Find where the given text appears and provide that cell's center as [x, y] coordinate. 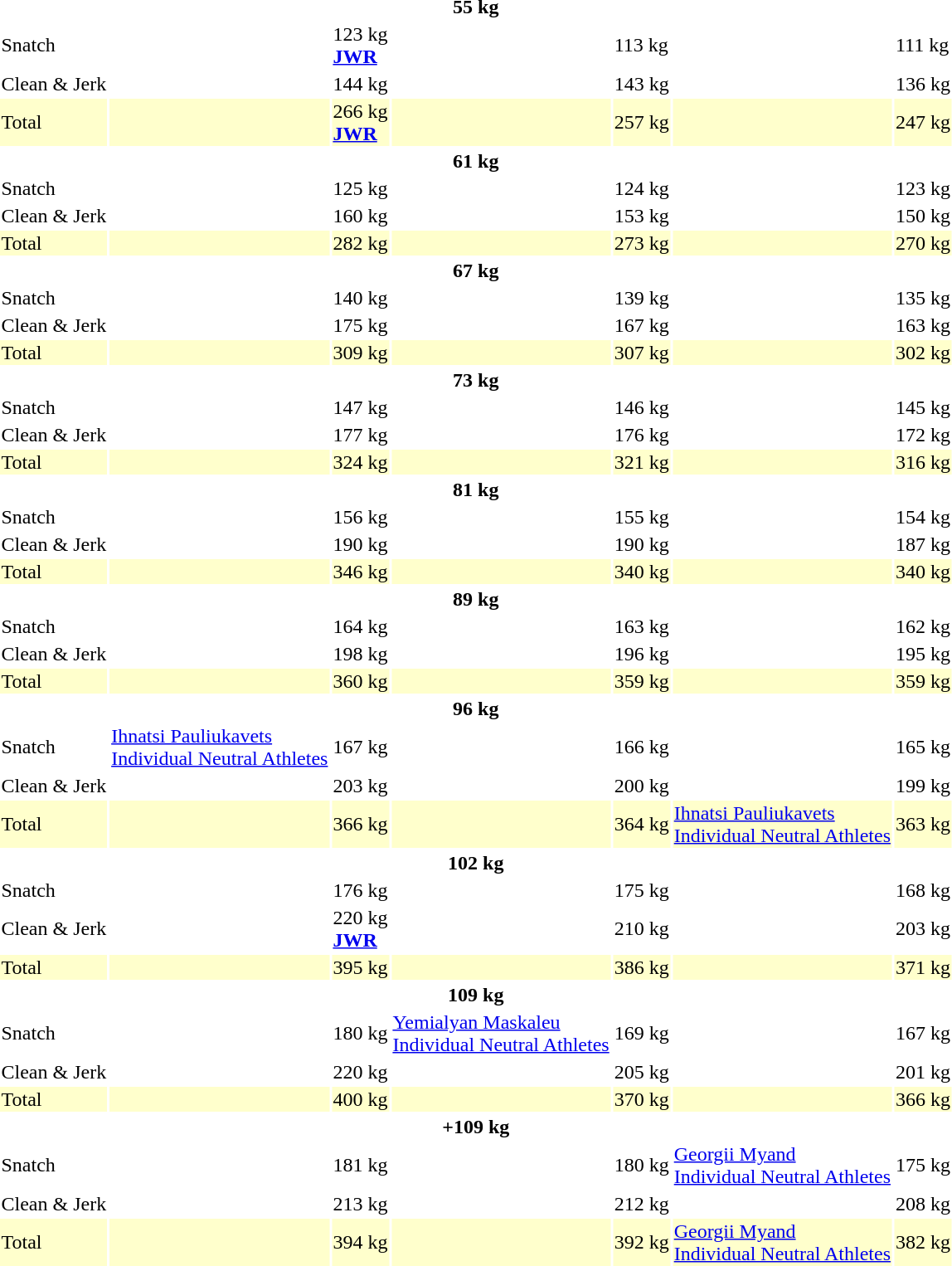
73 kg [476, 380]
136 kg [922, 84]
111 kg [922, 45]
324 kg [360, 462]
160 kg [360, 216]
200 kg [642, 786]
307 kg [642, 353]
382 kg [922, 1243]
213 kg [360, 1204]
150 kg [922, 216]
113 kg [642, 45]
212 kg [642, 1204]
208 kg [922, 1204]
165 kg [922, 747]
364 kg [642, 825]
140 kg [360, 298]
360 kg [360, 681]
96 kg [476, 708]
139 kg [642, 298]
164 kg [360, 626]
162 kg [922, 626]
146 kg [642, 407]
282 kg [360, 243]
67 kg [476, 270]
395 kg [360, 967]
125 kg [360, 188]
270 kg [922, 243]
220 kgJWR [360, 929]
124 kg [642, 188]
153 kg [642, 216]
89 kg [476, 599]
187 kg [922, 544]
386 kg [642, 967]
169 kg [642, 1034]
61 kg [476, 161]
392 kg [642, 1243]
147 kg [360, 407]
370 kg [642, 1099]
168 kg [922, 890]
400 kg [360, 1099]
154 kg [922, 517]
316 kg [922, 462]
247 kg [922, 123]
143 kg [642, 84]
257 kg [642, 123]
371 kg [922, 967]
199 kg [922, 786]
123 kg [922, 188]
155 kg [642, 517]
220 kg [360, 1072]
Yemialyan MaskaleuIndividual Neutral Athletes [501, 1034]
394 kg [360, 1243]
156 kg [360, 517]
81 kg [476, 489]
346 kg [360, 572]
195 kg [922, 654]
177 kg [360, 435]
172 kg [922, 435]
145 kg [922, 407]
363 kg [922, 825]
273 kg [642, 243]
123 kgJWR [360, 45]
144 kg [360, 84]
109 kg [476, 995]
196 kg [642, 654]
181 kg [360, 1165]
321 kg [642, 462]
205 kg [642, 1072]
201 kg [922, 1072]
302 kg [922, 353]
210 kg [642, 929]
+109 kg [476, 1127]
102 kg [476, 863]
135 kg [922, 298]
309 kg [360, 353]
198 kg [360, 654]
166 kg [642, 747]
266 kgJWR [360, 123]
